Find where the given text appears and provide that cell's center as (X, Y) coordinate. 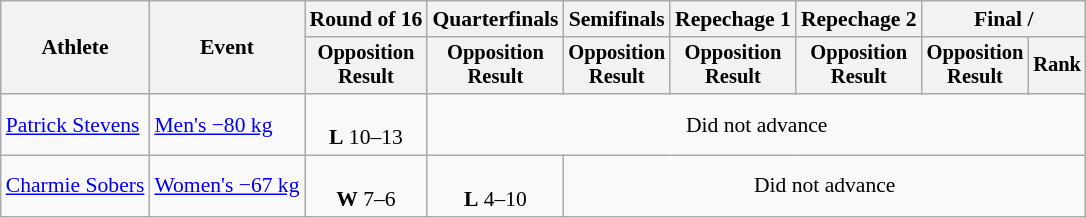
Rank (1057, 66)
Patrick Stevens (76, 124)
Round of 16 (366, 19)
Event (226, 48)
L 4–10 (495, 186)
W 7–6 (366, 186)
L 10–13 (366, 124)
Quarterfinals (495, 19)
Repechage 2 (859, 19)
Final / (1004, 19)
Women's −67 kg (226, 186)
Semifinals (616, 19)
Men's −80 kg (226, 124)
Athlete (76, 48)
Charmie Sobers (76, 186)
Repechage 1 (733, 19)
